Detect which cell encompasses the target text, then output its (X, Y) center coordinate. 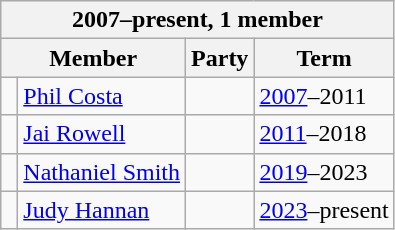
Judy Hannan (102, 210)
Phil Costa (102, 96)
2011–2018 (324, 134)
Nathaniel Smith (102, 172)
Member (94, 58)
2023–present (324, 210)
2007–present, 1 member (198, 20)
Party (220, 58)
2019–2023 (324, 172)
Term (324, 58)
2007–2011 (324, 96)
Jai Rowell (102, 134)
